Identify which cell holds the provided text, then report its [x, y] central coordinate. 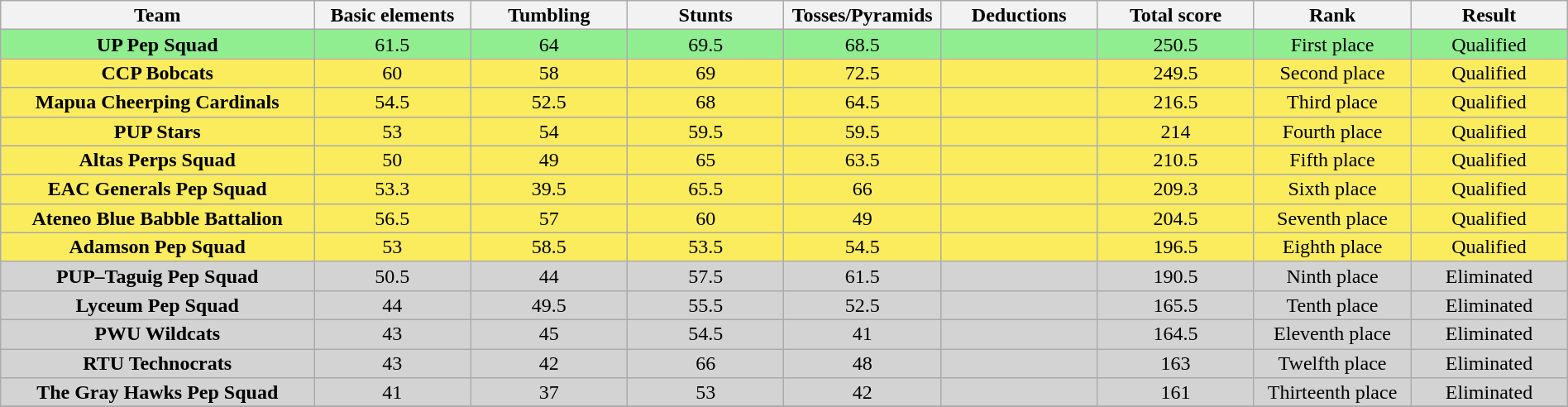
Rank [1331, 15]
UP Pep Squad [157, 45]
56.5 [392, 218]
Tumbling [549, 15]
57.5 [706, 276]
54 [549, 131]
63.5 [862, 160]
50 [392, 160]
Result [1489, 15]
Fifth place [1331, 160]
Total score [1176, 15]
163 [1176, 364]
196.5 [1176, 247]
Tosses/Pyramids [862, 15]
48 [862, 364]
249.5 [1176, 73]
Ninth place [1331, 276]
Stunts [706, 15]
CCP Bobcats [157, 73]
216.5 [1176, 103]
The Gray Hawks Pep Squad [157, 392]
190.5 [1176, 276]
Eleventh place [1331, 334]
53.5 [706, 247]
37 [549, 392]
45 [549, 334]
58 [549, 73]
Third place [1331, 103]
PUP–Taguig Pep Squad [157, 276]
58.5 [549, 247]
250.5 [1176, 45]
50.5 [392, 276]
RTU Technocrats [157, 364]
Deductions [1019, 15]
64 [549, 45]
Lyceum Pep Squad [157, 304]
55.5 [706, 304]
Adamson Pep Squad [157, 247]
Basic elements [392, 15]
Tenth place [1331, 304]
161 [1176, 392]
Fourth place [1331, 131]
165.5 [1176, 304]
209.3 [1176, 189]
Ateneo Blue Babble Battalion [157, 218]
Sixth place [1331, 189]
65.5 [706, 189]
Thirteenth place [1331, 392]
49.5 [549, 304]
First place [1331, 45]
PUP Stars [157, 131]
210.5 [1176, 160]
64.5 [862, 103]
69.5 [706, 45]
164.5 [1176, 334]
53.3 [392, 189]
Twelfth place [1331, 364]
Team [157, 15]
204.5 [1176, 218]
PWU Wildcats [157, 334]
69 [706, 73]
Seventh place [1331, 218]
68 [706, 103]
214 [1176, 131]
65 [706, 160]
Second place [1331, 73]
39.5 [549, 189]
68.5 [862, 45]
Mapua Cheerping Cardinals [157, 103]
72.5 [862, 73]
EAC Generals Pep Squad [157, 189]
57 [549, 218]
Altas Perps Squad [157, 160]
Eighth place [1331, 247]
